Output the (X, Y) coordinate of the center of the cell containing the given text.  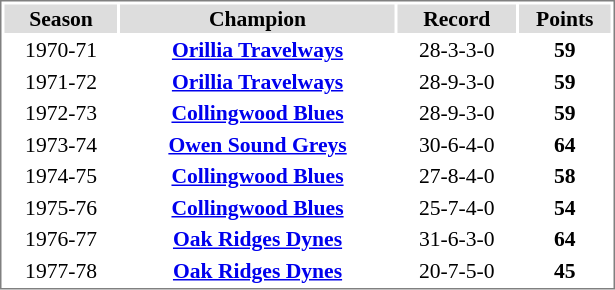
58 (565, 176)
27-8-4-0 (456, 176)
28-3-3-0 (456, 50)
45 (565, 270)
Season (60, 18)
1971-72 (60, 82)
1976-77 (60, 239)
30-6-4-0 (456, 144)
31-6-3-0 (456, 239)
54 (565, 208)
20-7-5-0 (456, 270)
1974-75 (60, 176)
Points (565, 18)
1977-78 (60, 270)
Record (456, 18)
1972-73 (60, 113)
1975-76 (60, 208)
1973-74 (60, 144)
Owen Sound Greys (258, 144)
1970-71 (60, 50)
Champion (258, 18)
25-7-4-0 (456, 208)
